Detect which cell encompasses the target text, then output its (X, Y) center coordinate. 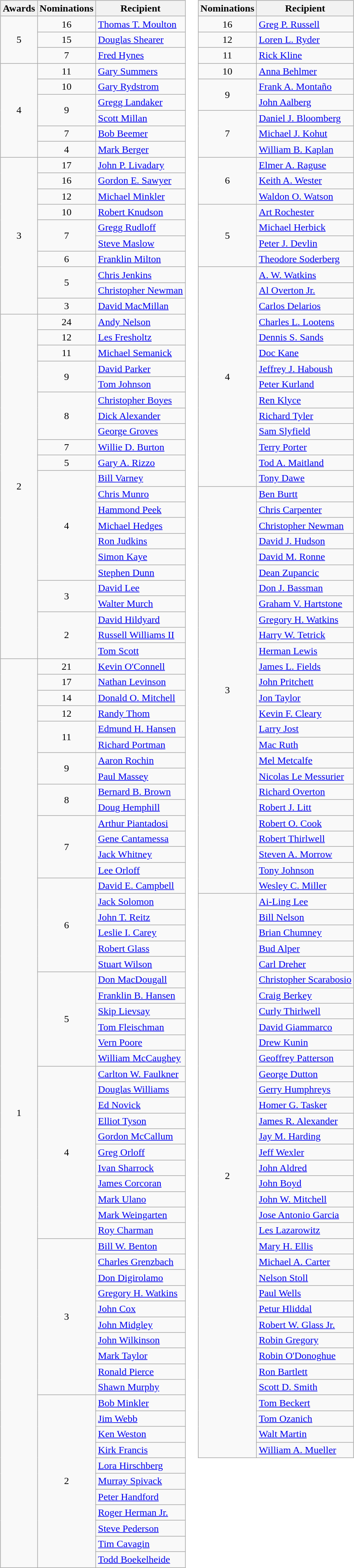
Les Lazarowitz (305, 1230)
David Parker (140, 369)
Aaron Rochin (140, 760)
Dick Alexander (140, 416)
John Cox (140, 1309)
John W. Mitchell (305, 1199)
Daniel J. Bloomberg (305, 118)
Tony Dawe (305, 478)
Chris Munro (140, 494)
John Aalberg (305, 103)
Mark Berger (140, 149)
Ken Weston (140, 1434)
Ron Judkins (140, 541)
Tom Fleischman (140, 1027)
John Pritchett (305, 682)
David Lee (140, 588)
William B. Kaplan (305, 149)
Michael A. Carter (305, 1262)
John Boyd (305, 1184)
Michael Semanick (140, 353)
Robert W. Glass Jr. (305, 1324)
Andy Nelson (140, 322)
Jeff Wexler (305, 1152)
21 (67, 666)
Gary A. Rizzo (140, 463)
Don Digirolamo (140, 1277)
James Corcoran (140, 1184)
John Wilkinson (140, 1340)
Nelson Stoll (305, 1277)
Scott D. Smith (305, 1387)
George Groves (140, 431)
Craig Berkey (305, 995)
Randy Thom (140, 713)
Todd Boekelheide (140, 1559)
Ivan Sharrock (140, 1168)
Awards (19, 8)
Richard Portman (140, 745)
Leslie I. Carey (140, 933)
Mel Metcalfe (305, 760)
Bill Nelson (305, 917)
Bob Minkler (140, 1403)
Franklin Milton (140, 259)
Jack Solomon (140, 902)
Loren L. Ryder (305, 40)
Gene Cantamessa (140, 839)
Robert Glass (140, 948)
Tom Beckert (305, 1403)
Ren Klyce (305, 400)
Dean Zupancic (305, 573)
Jose Antonio Garcia (305, 1215)
David M. Ronne (305, 557)
Shawn Murphy (140, 1387)
Douglas Williams (140, 1090)
Ron Bartlett (305, 1372)
Don J. Bassman (305, 588)
Paul Massey (140, 776)
Murray Spivack (140, 1481)
Elliot Tyson (140, 1121)
Larry Jost (305, 729)
Les Fresholtz (140, 338)
Gary Rydstrom (140, 87)
Thomas T. Moulton (140, 24)
David Giammarco (305, 1027)
Tom Scott (140, 651)
Drew Kunin (305, 1042)
Gregg Landaker (140, 103)
Skip Lievsay (140, 1011)
Doc Kane (305, 353)
Bill W. Benton (140, 1246)
A. W. Watkins (305, 275)
Richard Overton (305, 792)
Michael Hedges (140, 525)
Tom Ozanich (305, 1419)
Brian Chumney (305, 933)
Bob Beemer (140, 134)
John Midgley (140, 1324)
Tod A. Maitland (305, 463)
Michael J. Kohut (305, 134)
Donald O. Mitchell (140, 698)
William McCaughey (140, 1058)
Bud Alper (305, 948)
Walter Murch (140, 604)
David Hildyard (140, 620)
Kirk Francis (140, 1450)
William A. Mueller (305, 1450)
Gregg Rudloff (140, 228)
John T. Reitz (140, 917)
Lee Orloff (140, 870)
Stuart Wilson (140, 964)
Christopher Boyes (140, 400)
Chris Carpenter (305, 510)
Gordon E. Sawyer (140, 181)
Jack Whitney (140, 855)
Peter Kurland (305, 384)
15 (67, 40)
Robert Thirlwell (305, 839)
Carlton W. Faulkner (140, 1074)
Tony Johnson (305, 870)
Jim Webb (140, 1419)
Anna Behlmer (305, 71)
Robin O'Donoghue (305, 1356)
Carlos Delarios (305, 306)
Simon Kaye (140, 557)
Curly Thirlwell (305, 1011)
Jeffrey J. Haboush (305, 369)
Geoffrey Patterson (305, 1058)
24 (67, 322)
Sam Slyfield (305, 431)
Rick Kline (305, 55)
Ai-Ling Lee (305, 902)
Terry Porter (305, 447)
Michael Herbick (305, 228)
Roy Charman (140, 1230)
Carl Dreher (305, 964)
Charles L. Lootens (305, 322)
Greg Orloff (140, 1152)
Tim Cavagin (140, 1544)
George Dutton (305, 1074)
Ronald Pierce (140, 1372)
Kevin O'Connell (140, 666)
Willie D. Burton (140, 447)
Gordon McCallum (140, 1137)
John P. Livadary (140, 165)
Frank A. Montaño (305, 87)
Gerry Humphreys (305, 1090)
Homer G. Tasker (305, 1105)
Stephen Dunn (140, 573)
David J. Hudson (305, 541)
14 (67, 698)
Mark Weingarten (140, 1215)
Harry W. Tetrick (305, 635)
Robert Knudson (140, 212)
Robert O. Cook (305, 823)
Dennis S. Sands (305, 338)
Graham V. Hartstone (305, 604)
Ed Novick (140, 1105)
Vern Poore (140, 1042)
Chris Jenkins (140, 275)
Charles Grenzbach (140, 1262)
Waldon O. Watson (305, 196)
Elmer A. Raguse (305, 165)
Mac Ruth (305, 745)
Fred Hynes (140, 55)
Christopher Scarabosio (305, 980)
Steve Maslow (140, 243)
Douglas Shearer (140, 40)
Robert J. Litt (305, 807)
Mark Ulano (140, 1199)
Edmund H. Hansen (140, 729)
Nicolas Le Messurier (305, 776)
John Aldred (305, 1168)
Nathan Levinson (140, 682)
Peter J. Devlin (305, 243)
Ben Burtt (305, 494)
Russell Williams II (140, 635)
Theodore Soderberg (305, 259)
Petur Hliddal (305, 1309)
Mary H. Ellis (305, 1246)
Keith A. Wester (305, 181)
Art Rochester (305, 212)
James R. Alexander (305, 1121)
Scott Millan (140, 118)
Walt Martin (305, 1434)
Kevin F. Cleary (305, 713)
Hammond Peek (140, 510)
Paul Wells (305, 1293)
Bill Varney (140, 478)
Doug Hemphill (140, 807)
James L. Fields (305, 666)
Arthur Piantadosi (140, 823)
Wesley C. Miller (305, 886)
Michael Minkler (140, 196)
1 (19, 1113)
Tom Johnson (140, 384)
Lora Hirschberg (140, 1465)
Greg P. Russell (305, 24)
David E. Campbell (140, 886)
Steve Pederson (140, 1528)
Gary Summers (140, 71)
Herman Lewis (305, 651)
Roger Herman Jr. (140, 1512)
Al Overton Jr. (305, 290)
Peter Handford (140, 1497)
Richard Tyler (305, 416)
Bernard B. Brown (140, 792)
Steven A. Morrow (305, 855)
David MacMillan (140, 306)
Franklin B. Hansen (140, 995)
Jay M. Harding (305, 1137)
Mark Taylor (140, 1356)
Robin Gregory (305, 1340)
Jon Taylor (305, 698)
Don MacDougall (140, 980)
